Return the (X, Y) coordinate for the center point of the cell that contains the specified text.  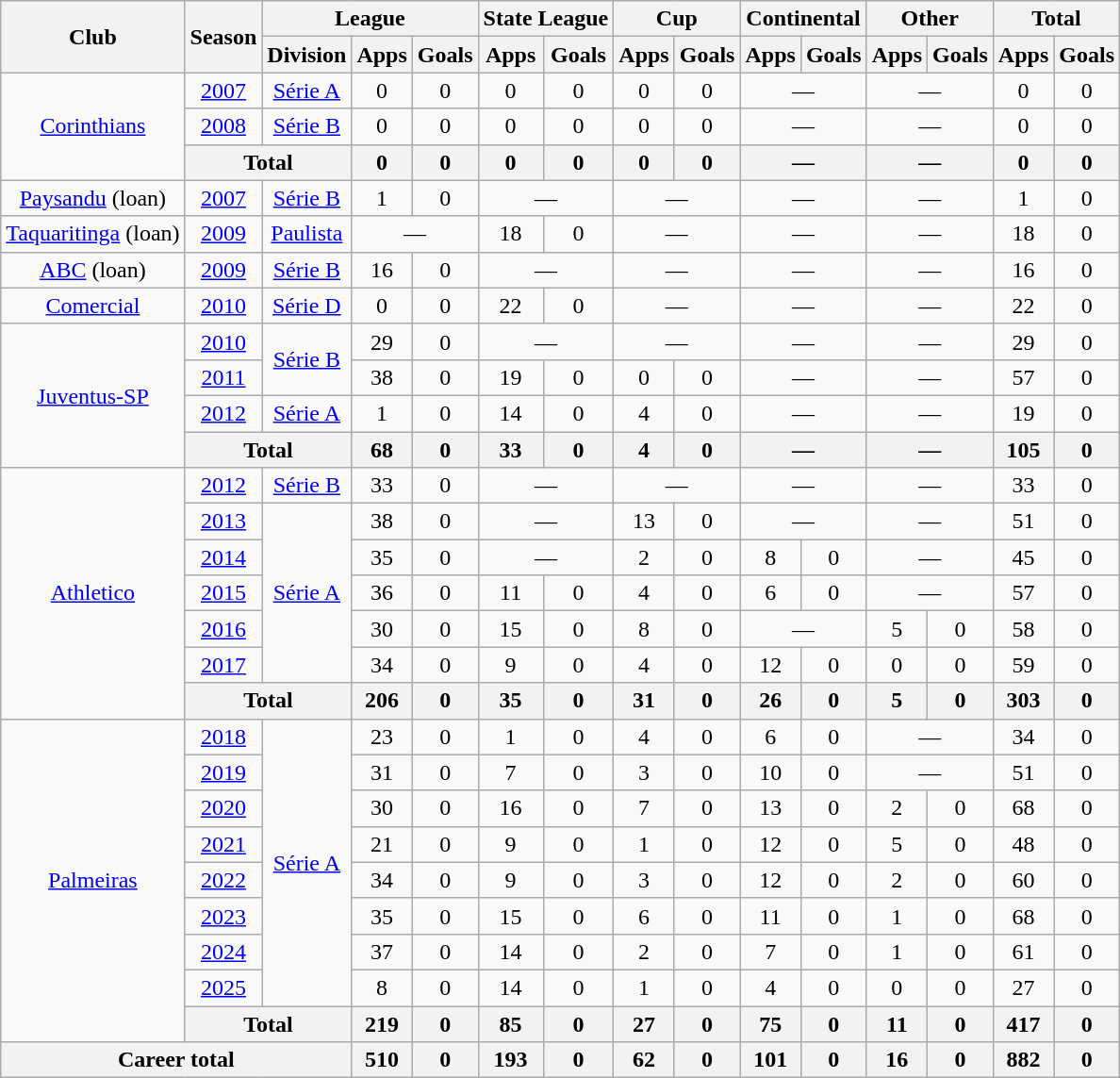
2018 (223, 737)
882 (1023, 1060)
2013 (223, 522)
2011 (223, 377)
2023 (223, 916)
21 (382, 844)
Season (223, 37)
Palmeiras (92, 881)
193 (511, 1060)
Division (307, 55)
2021 (223, 844)
219 (382, 1023)
Corinthians (92, 126)
2020 (223, 808)
75 (770, 1023)
Club (92, 37)
Paulista (307, 234)
League (370, 19)
State League (546, 19)
510 (382, 1060)
Continental (803, 19)
Cup (677, 19)
45 (1023, 557)
303 (1023, 701)
Taquaritinga (loan) (92, 234)
10 (770, 772)
ABC (loan) (92, 270)
2019 (223, 772)
Paysandu (loan) (92, 198)
206 (382, 701)
Juventus-SP (92, 395)
26 (770, 701)
417 (1023, 1023)
2008 (223, 126)
2025 (223, 987)
Career total (176, 1060)
85 (511, 1023)
62 (644, 1060)
59 (1023, 665)
Other (930, 19)
2022 (223, 880)
101 (770, 1060)
2014 (223, 557)
2024 (223, 952)
58 (1023, 629)
105 (1023, 450)
2016 (223, 629)
Comercial (92, 306)
61 (1023, 952)
Série D (307, 306)
2015 (223, 593)
23 (382, 737)
37 (382, 952)
2017 (223, 665)
Athletico (92, 593)
48 (1023, 844)
36 (382, 593)
60 (1023, 880)
